Search for the cell housing the specified text and yield its [X, Y] center coordinate. 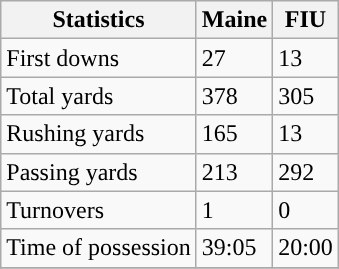
305 [306, 96]
Rushing yards [99, 134]
Statistics [99, 20]
0 [306, 210]
213 [234, 172]
First downs [99, 58]
Total yards [99, 96]
1 [234, 210]
39:05 [234, 248]
Maine [234, 20]
165 [234, 134]
Time of possession [99, 248]
Turnovers [99, 210]
292 [306, 172]
27 [234, 58]
Passing yards [99, 172]
20:00 [306, 248]
FIU [306, 20]
378 [234, 96]
